Pinpoint the cell where the given text exists, returning its [x, y] midpoint coordinate. 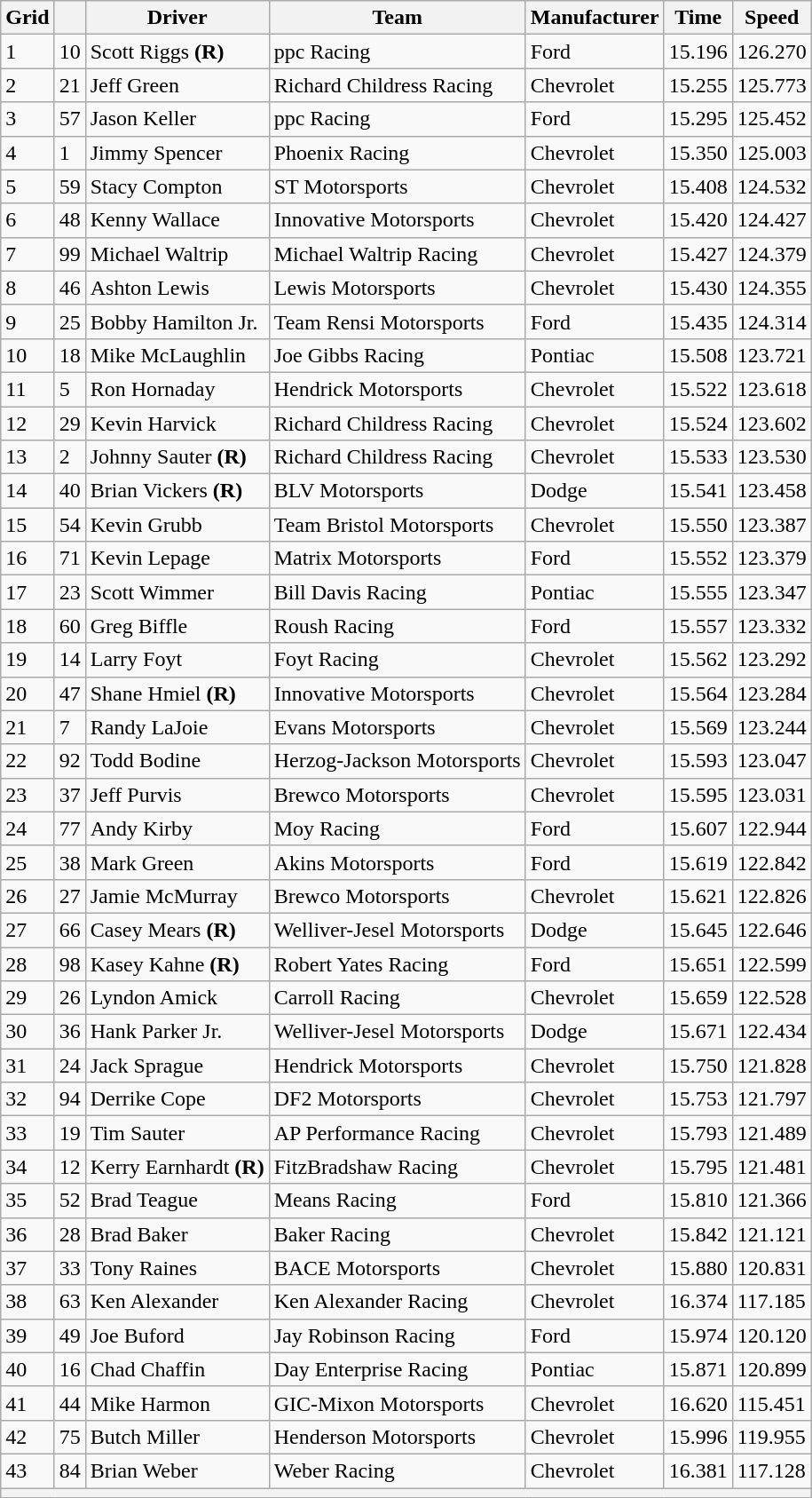
31 [28, 1066]
13 [28, 457]
Team Bristol Motorsports [398, 525]
Kasey Kahne (R) [177, 963]
15.562 [698, 660]
117.128 [772, 1470]
Driver [177, 18]
Foyt Racing [398, 660]
15.522 [698, 389]
75 [69, 1437]
15.793 [698, 1133]
Casey Mears (R) [177, 930]
39 [28, 1336]
Kenny Wallace [177, 220]
15.550 [698, 525]
Evans Motorsports [398, 727]
15.659 [698, 998]
15.569 [698, 727]
Jimmy Spencer [177, 153]
Weber Racing [398, 1470]
15.524 [698, 424]
124.532 [772, 186]
22 [28, 761]
11 [28, 389]
120.831 [772, 1268]
123.292 [772, 660]
Larry Foyt [177, 660]
Mark Green [177, 862]
Mike Harmon [177, 1403]
Brad Teague [177, 1201]
Kevin Grubb [177, 525]
44 [69, 1403]
15.595 [698, 795]
94 [69, 1099]
Joe Buford [177, 1336]
15.880 [698, 1268]
42 [28, 1437]
123.387 [772, 525]
34 [28, 1167]
52 [69, 1201]
GIC-Mixon Motorsports [398, 1403]
Kevin Harvick [177, 424]
Day Enterprise Racing [398, 1369]
15.974 [698, 1336]
15.255 [698, 85]
15 [28, 525]
71 [69, 559]
Tim Sauter [177, 1133]
4 [28, 153]
Jay Robinson Racing [398, 1336]
9 [28, 321]
121.366 [772, 1201]
66 [69, 930]
121.797 [772, 1099]
Ron Hornaday [177, 389]
Matrix Motorsports [398, 559]
122.842 [772, 862]
Robert Yates Racing [398, 963]
Kevin Lepage [177, 559]
15.508 [698, 355]
123.284 [772, 694]
Joe Gibbs Racing [398, 355]
Greg Biffle [177, 626]
DF2 Motorsports [398, 1099]
125.773 [772, 85]
41 [28, 1403]
122.646 [772, 930]
Johnny Sauter (R) [177, 457]
Jeff Green [177, 85]
Grid [28, 18]
99 [69, 254]
15.871 [698, 1369]
Andy Kirby [177, 828]
17 [28, 592]
Jamie McMurray [177, 896]
15.552 [698, 559]
15.651 [698, 963]
Brian Weber [177, 1470]
Lyndon Amick [177, 998]
57 [69, 119]
Team [398, 18]
92 [69, 761]
60 [69, 626]
122.528 [772, 998]
119.955 [772, 1437]
30 [28, 1032]
Butch Miller [177, 1437]
49 [69, 1336]
Mike McLaughlin [177, 355]
16.374 [698, 1302]
123.031 [772, 795]
15.842 [698, 1234]
15.619 [698, 862]
15.435 [698, 321]
Tony Raines [177, 1268]
Speed [772, 18]
Randy LaJoie [177, 727]
123.618 [772, 389]
126.270 [772, 52]
124.314 [772, 321]
Ken Alexander Racing [398, 1302]
123.332 [772, 626]
Team Rensi Motorsports [398, 321]
15.810 [698, 1201]
124.427 [772, 220]
15.996 [698, 1437]
15.593 [698, 761]
15.645 [698, 930]
BLV Motorsports [398, 491]
120.899 [772, 1369]
Michael Waltrip Racing [398, 254]
15.350 [698, 153]
Jack Sprague [177, 1066]
35 [28, 1201]
15.295 [698, 119]
Ashton Lewis [177, 288]
48 [69, 220]
Jeff Purvis [177, 795]
Scott Riggs (R) [177, 52]
84 [69, 1470]
Lewis Motorsports [398, 288]
120.120 [772, 1336]
15.408 [698, 186]
59 [69, 186]
122.826 [772, 896]
125.452 [772, 119]
123.602 [772, 424]
15.430 [698, 288]
15.621 [698, 896]
ST Motorsports [398, 186]
Roush Racing [398, 626]
121.481 [772, 1167]
123.458 [772, 491]
6 [28, 220]
Bobby Hamilton Jr. [177, 321]
15.671 [698, 1032]
15.533 [698, 457]
124.379 [772, 254]
Michael Waltrip [177, 254]
121.121 [772, 1234]
77 [69, 828]
15.750 [698, 1066]
32 [28, 1099]
16.381 [698, 1470]
15.753 [698, 1099]
Henderson Motorsports [398, 1437]
121.828 [772, 1066]
123.347 [772, 592]
54 [69, 525]
Kerry Earnhardt (R) [177, 1167]
15.795 [698, 1167]
15.555 [698, 592]
123.244 [772, 727]
125.003 [772, 153]
124.355 [772, 288]
117.185 [772, 1302]
Moy Racing [398, 828]
122.434 [772, 1032]
63 [69, 1302]
Todd Bodine [177, 761]
BACE Motorsports [398, 1268]
16.620 [698, 1403]
121.489 [772, 1133]
98 [69, 963]
Time [698, 18]
Brian Vickers (R) [177, 491]
Herzog-Jackson Motorsports [398, 761]
Stacy Compton [177, 186]
122.944 [772, 828]
47 [69, 694]
AP Performance Racing [398, 1133]
Bill Davis Racing [398, 592]
15.541 [698, 491]
Derrike Cope [177, 1099]
FitzBradshaw Racing [398, 1167]
Shane Hmiel (R) [177, 694]
Ken Alexander [177, 1302]
15.420 [698, 220]
Baker Racing [398, 1234]
Manufacturer [595, 18]
Akins Motorsports [398, 862]
Brad Baker [177, 1234]
Scott Wimmer [177, 592]
15.607 [698, 828]
122.599 [772, 963]
15.557 [698, 626]
123.379 [772, 559]
20 [28, 694]
15.427 [698, 254]
123.721 [772, 355]
123.530 [772, 457]
43 [28, 1470]
Phoenix Racing [398, 153]
15.196 [698, 52]
Means Racing [398, 1201]
Chad Chaffin [177, 1369]
15.564 [698, 694]
Hank Parker Jr. [177, 1032]
Carroll Racing [398, 998]
123.047 [772, 761]
3 [28, 119]
8 [28, 288]
115.451 [772, 1403]
46 [69, 288]
Jason Keller [177, 119]
